Capture the cell that displays the provided text and extract its (x, y) central coordinate. 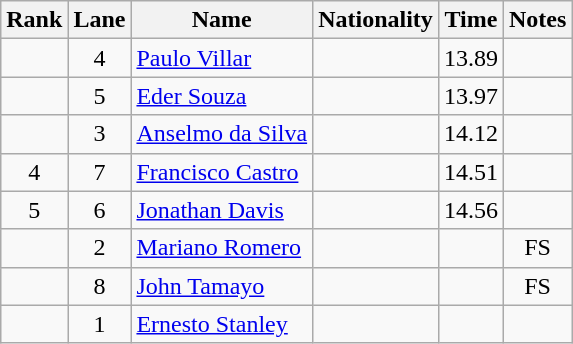
14.12 (470, 134)
Rank (34, 20)
8 (100, 286)
John Tamayo (222, 286)
14.51 (470, 172)
13.89 (470, 58)
1 (100, 324)
7 (100, 172)
3 (100, 134)
Eder Souza (222, 96)
Lane (100, 20)
Anselmo da Silva (222, 134)
Name (222, 20)
13.97 (470, 96)
14.56 (470, 210)
Mariano Romero (222, 248)
Paulo Villar (222, 58)
Ernesto Stanley (222, 324)
Jonathan Davis (222, 210)
Time (470, 20)
2 (100, 248)
Nationality (376, 20)
6 (100, 210)
Notes (537, 20)
Francisco Castro (222, 172)
